Return the [X, Y] coordinate for the center point of the cell that contains the specified text.  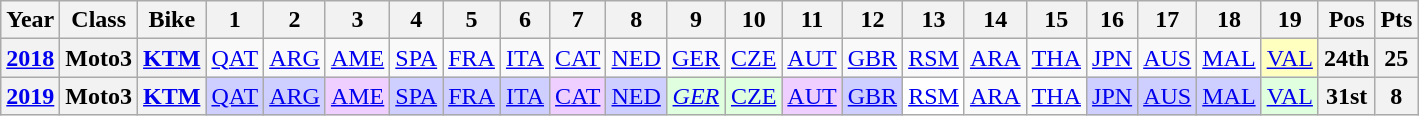
18 [1229, 20]
12 [872, 20]
5 [472, 20]
7 [578, 20]
9 [696, 20]
13 [934, 20]
1 [235, 20]
Year [30, 20]
14 [995, 20]
2018 [30, 58]
31st [1346, 96]
25 [1396, 58]
2 [295, 20]
4 [416, 20]
16 [1112, 20]
17 [1168, 20]
Bike [172, 20]
15 [1056, 20]
19 [1290, 20]
24th [1346, 58]
6 [524, 20]
10 [753, 20]
Pts [1396, 20]
2019 [30, 96]
11 [812, 20]
Pos [1346, 20]
Class [99, 20]
3 [357, 20]
